Return the (x, y) coordinate for the center point of the cell that contains the specified text.  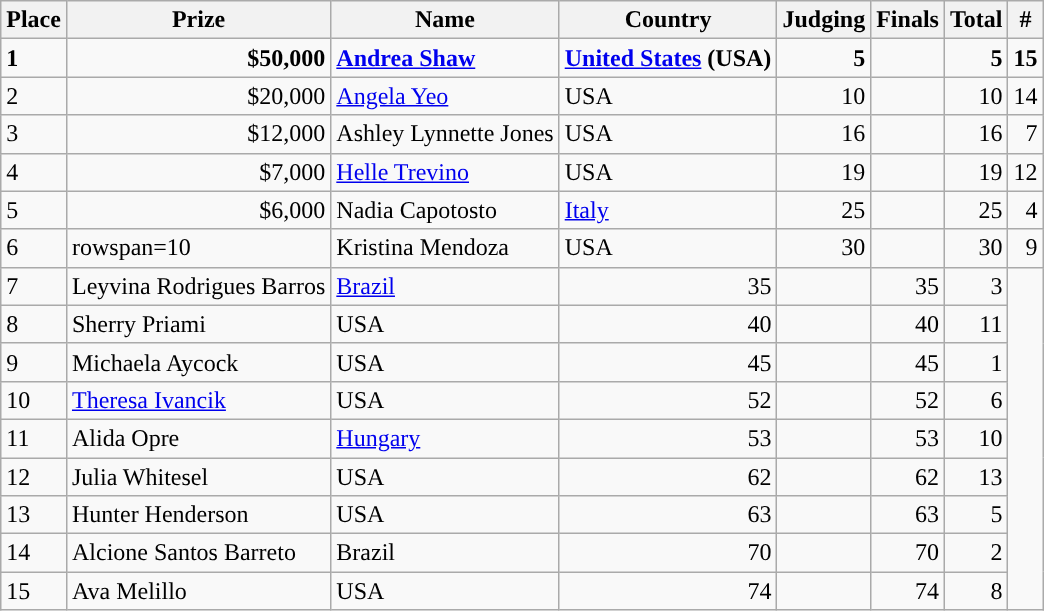
Judging (824, 20)
Leyvina Rodrigues Barros (198, 286)
$20,000 (198, 96)
Julia Whitesel (198, 477)
Finals (908, 20)
Total (976, 20)
$50,000 (198, 58)
$7,000 (198, 172)
Helle Trevino (445, 172)
United States (USA) (668, 58)
Andrea Shaw (445, 58)
Alcione Santos Barreto (198, 553)
Theresa Ivancik (198, 400)
Angela Yeo (445, 96)
Country (668, 20)
Sherry Priami (198, 324)
Place (34, 20)
$12,000 (198, 134)
Michaela Aycock (198, 362)
Ava Melillo (198, 591)
rowspan=10 (198, 248)
Italy (668, 210)
Hunter Henderson (198, 515)
Nadia Capotosto (445, 210)
Alida Opre (198, 438)
# (1026, 20)
Kristina Mendoza (445, 248)
Hungary (445, 438)
Ashley Lynnette Jones (445, 134)
Prize (198, 20)
$6,000 (198, 210)
Name (445, 20)
